Return the [X, Y] coordinate for the center point of the cell that contains the specified text.  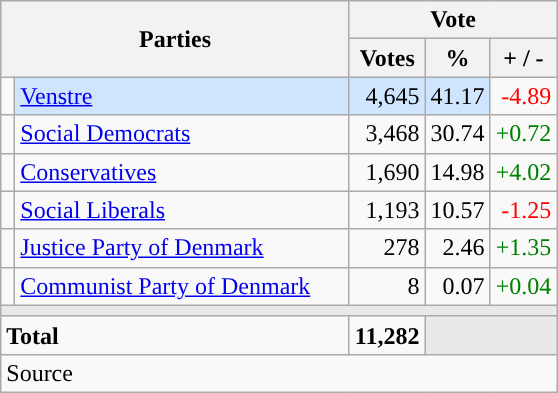
-1.25 [524, 210]
+4.02 [524, 172]
1,690 [387, 172]
278 [387, 248]
+0.04 [524, 286]
Social Liberals [182, 210]
Parties [176, 39]
+ / - [524, 58]
11,282 [387, 335]
Venstre [182, 96]
% [458, 58]
Votes [387, 58]
Vote [452, 20]
Justice Party of Denmark [182, 248]
2.46 [458, 248]
8 [387, 286]
3,468 [387, 134]
41.17 [458, 96]
-4.89 [524, 96]
Conservatives [182, 172]
10.57 [458, 210]
0.07 [458, 286]
14.98 [458, 172]
+1.35 [524, 248]
1,193 [387, 210]
Total [176, 335]
Social Democrats [182, 134]
30.74 [458, 134]
Communist Party of Denmark [182, 286]
4,645 [387, 96]
+0.72 [524, 134]
Source [279, 373]
